Return the (x, y) coordinate for the center point of the cell that contains the specified text.  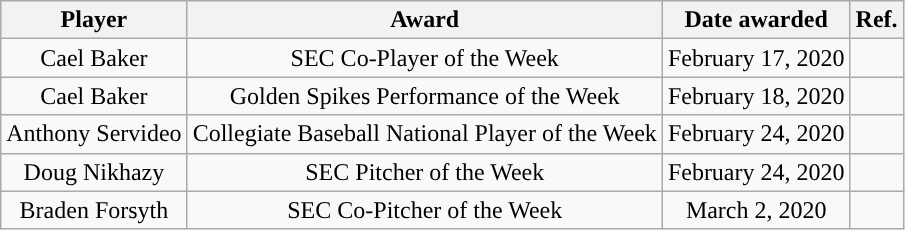
March 2, 2020 (756, 210)
Anthony Servideo (94, 134)
Award (424, 20)
Collegiate Baseball National Player of the Week (424, 134)
Golden Spikes Performance of the Week (424, 96)
February 17, 2020 (756, 58)
SEC Co-Player of the Week (424, 58)
Date awarded (756, 20)
Player (94, 20)
Braden Forsyth (94, 210)
SEC Co-Pitcher of the Week (424, 210)
February 18, 2020 (756, 96)
Ref. (876, 20)
SEC Pitcher of the Week (424, 172)
Doug Nikhazy (94, 172)
